Pinpoint the cell where the given text exists, returning its (X, Y) midpoint coordinate. 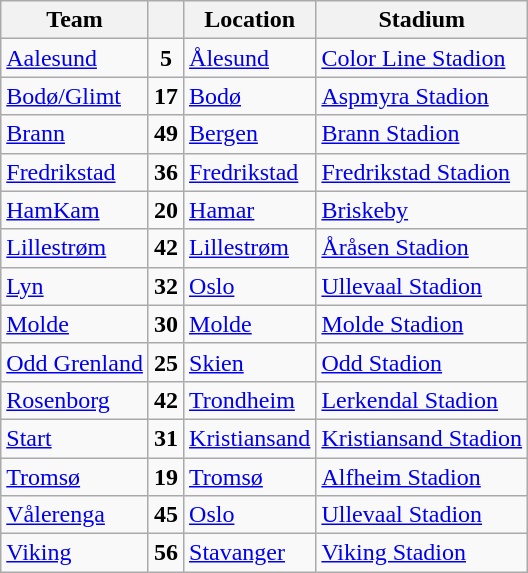
32 (166, 286)
Kristiansand Stadion (422, 438)
Bodø/Glimt (75, 96)
5 (166, 58)
Brann Stadion (422, 134)
25 (166, 362)
Trondheim (250, 400)
Fredrikstad Stadion (422, 172)
Viking Stadion (422, 553)
56 (166, 553)
Skien (250, 362)
Alfheim Stadion (422, 477)
30 (166, 324)
Bodø (250, 96)
Odd Stadion (422, 362)
Start (75, 438)
Odd Grenland (75, 362)
Brann (75, 134)
Vålerenga (75, 515)
Briskeby (422, 210)
19 (166, 477)
Viking (75, 553)
Stavanger (250, 553)
Stadium (422, 20)
36 (166, 172)
Molde Stadion (422, 324)
Bergen (250, 134)
31 (166, 438)
49 (166, 134)
Aspmyra Stadion (422, 96)
Color Line Stadion (422, 58)
Team (75, 20)
Åråsen Stadion (422, 248)
17 (166, 96)
Location (250, 20)
Rosenborg (75, 400)
Aalesund (75, 58)
20 (166, 210)
Ålesund (250, 58)
45 (166, 515)
Hamar (250, 210)
HamKam (75, 210)
Lyn (75, 286)
Kristiansand (250, 438)
Lerkendal Stadion (422, 400)
